Capture the cell that displays the provided text and extract its [x, y] central coordinate. 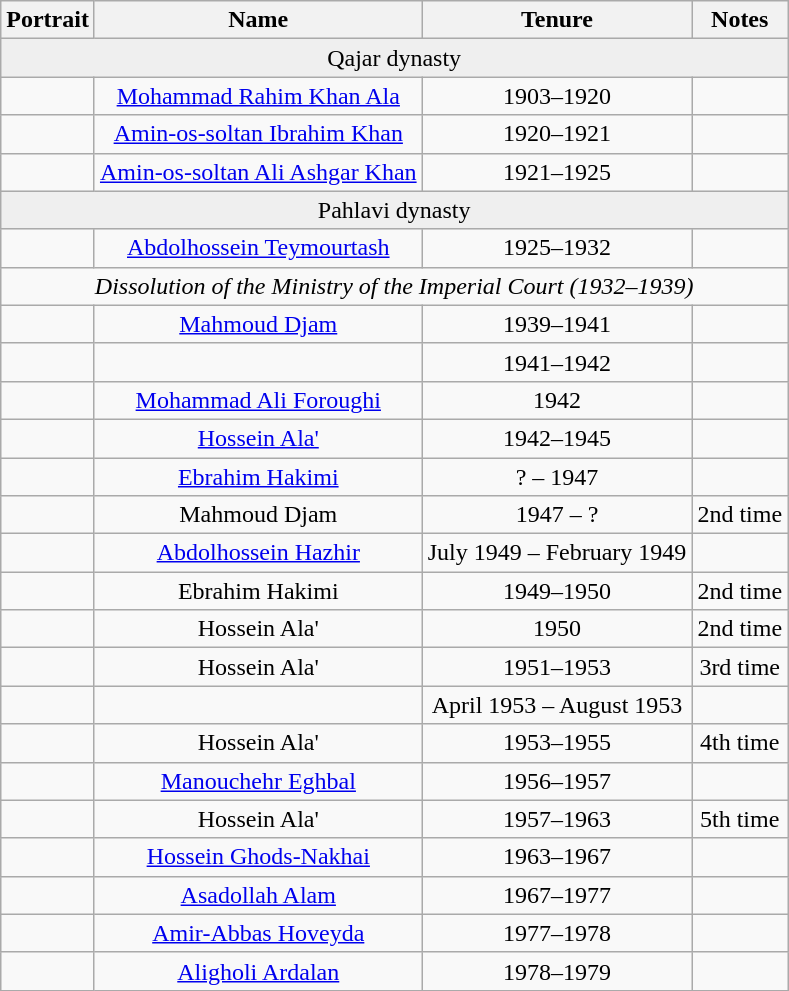
Dissolution of the Ministry of the Imperial Court (1932–1939) [394, 286]
1903–1920 [557, 96]
1978–1979 [557, 971]
1921–1925 [557, 172]
Mohammad Ali Foroughi [258, 400]
Notes [740, 20]
1920–1921 [557, 134]
3rd time [740, 667]
1956–1957 [557, 781]
April 1953 – August 1953 [557, 705]
Pahlavi dynasty [394, 210]
4th time [740, 743]
Hossein Ghods-Nakhai [258, 857]
Amin-os-soltan Ali Ashgar Khan [258, 172]
Amin-os-soltan Ibrahim Khan [258, 134]
Manouchehr Eghbal [258, 781]
5th time [740, 819]
1957–1963 [557, 819]
1939–1941 [557, 324]
1925–1932 [557, 248]
1950 [557, 629]
Mohammad Rahim Khan Ala [258, 96]
1967–1977 [557, 895]
1942 [557, 400]
1953–1955 [557, 743]
Abdolhossein Teymourtash [258, 248]
Abdolhossein Hazhir [258, 553]
Name [258, 20]
Asadollah Alam [258, 895]
July 1949 – February 1949 [557, 553]
1977–1978 [557, 933]
Amir-Abbas Hoveyda [258, 933]
1949–1950 [557, 591]
? – 1947 [557, 477]
1942–1945 [557, 438]
1941–1942 [557, 362]
1963–1967 [557, 857]
1951–1953 [557, 667]
Qajar dynasty [394, 58]
Portrait [48, 20]
1947 – ? [557, 515]
Aligholi Ardalan [258, 971]
Tenure [557, 20]
